For the text-containing cell, return its midpoint in [x, y] coordinate format. 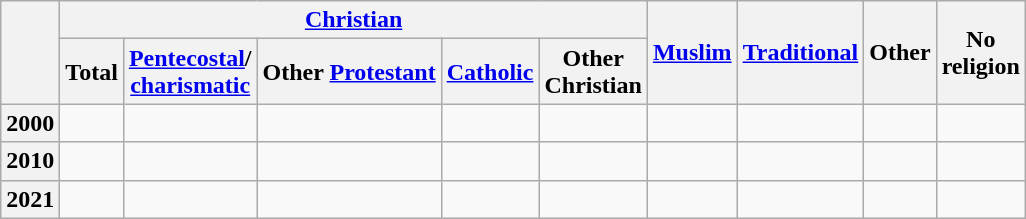
OtherChristian [593, 72]
Muslim [692, 52]
Christian [354, 20]
Catholic [490, 72]
Other Protestant [349, 72]
2000 [30, 123]
Total [92, 72]
Traditional [800, 52]
Pentecostal/charismatic [190, 72]
Noreligion [980, 52]
2010 [30, 161]
2021 [30, 199]
Other [900, 52]
